Return the (x, y) coordinate for the center point of the cell that contains the specified text.  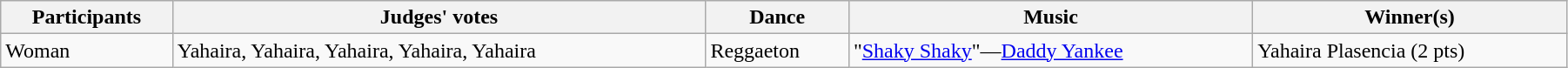
Judges' votes (439, 17)
Woman (87, 51)
Yahaira Plasencia (2 pts) (1410, 51)
Yahaira, Yahaira, Yahaira, Yahaira, Yahaira (439, 51)
Dance (778, 17)
Reggaeton (778, 51)
Music (1050, 17)
Winner(s) (1410, 17)
"Shaky Shaky"—Daddy Yankee (1050, 51)
Participants (87, 17)
